Find where the given text appears and provide that cell's center as [x, y] coordinate. 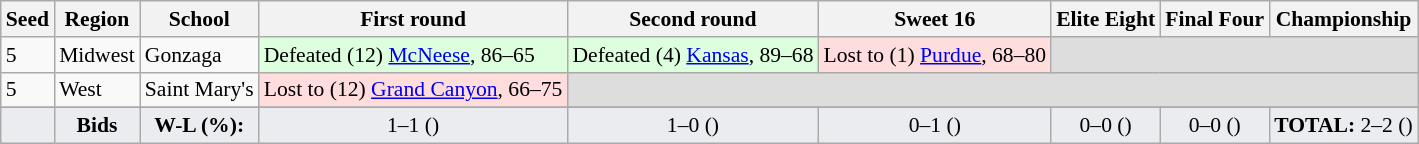
Region [97, 19]
West [97, 90]
Midwest [97, 55]
Defeated (4) Kansas, 89–68 [692, 55]
1–1 () [414, 126]
Gonzaga [200, 55]
School [200, 19]
Championship [1343, 19]
1–0 () [692, 126]
TOTAL: 2–2 () [1343, 126]
W-L (%): [200, 126]
First round [414, 19]
Second round [692, 19]
Lost to (12) Grand Canyon, 66–75 [414, 90]
Defeated (12) McNeese, 86–65 [414, 55]
0–1 () [936, 126]
Final Four [1214, 19]
Saint Mary's [200, 90]
Elite Eight [1106, 19]
Seed [28, 19]
Bids [97, 126]
Lost to (1) Purdue, 68–80 [936, 55]
Sweet 16 [936, 19]
